Return [X, Y] of the center of cell containing provided text 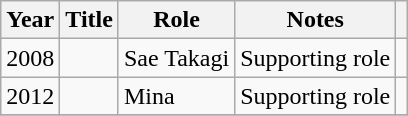
2008 [30, 58]
Year [30, 20]
Sae Takagi [176, 58]
Mina [176, 96]
Title [90, 20]
Role [176, 20]
2012 [30, 96]
Notes [316, 20]
